Scan for the cell matching the given text and deliver its [x, y] coordinate at center. 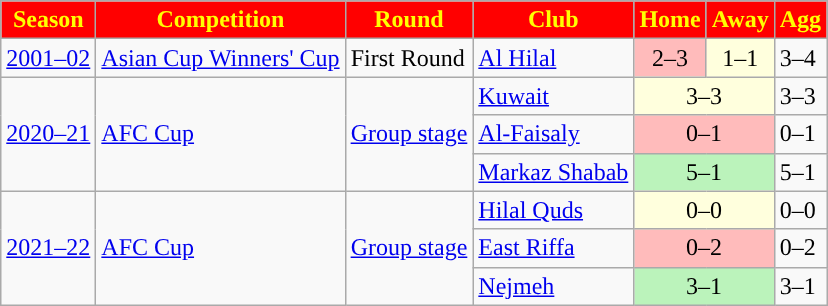
Agg [800, 20]
First Round [409, 58]
2–3 [670, 58]
Al Hilal [554, 58]
Kuwait [554, 96]
2020–21 [48, 134]
Al-Faisaly [554, 134]
Home [670, 20]
2001–02 [48, 58]
Season [48, 20]
1–1 [740, 58]
Asian Cup Winners' Cup [220, 58]
2021–22 [48, 248]
Nejmeh [554, 286]
Hilal Quds [554, 210]
Markaz Shabab [554, 172]
Competition [220, 20]
East Riffa [554, 248]
Round [409, 20]
3–4 [800, 58]
Club [554, 20]
Away [740, 20]
